Capture the cell that displays the provided text and extract its [x, y] central coordinate. 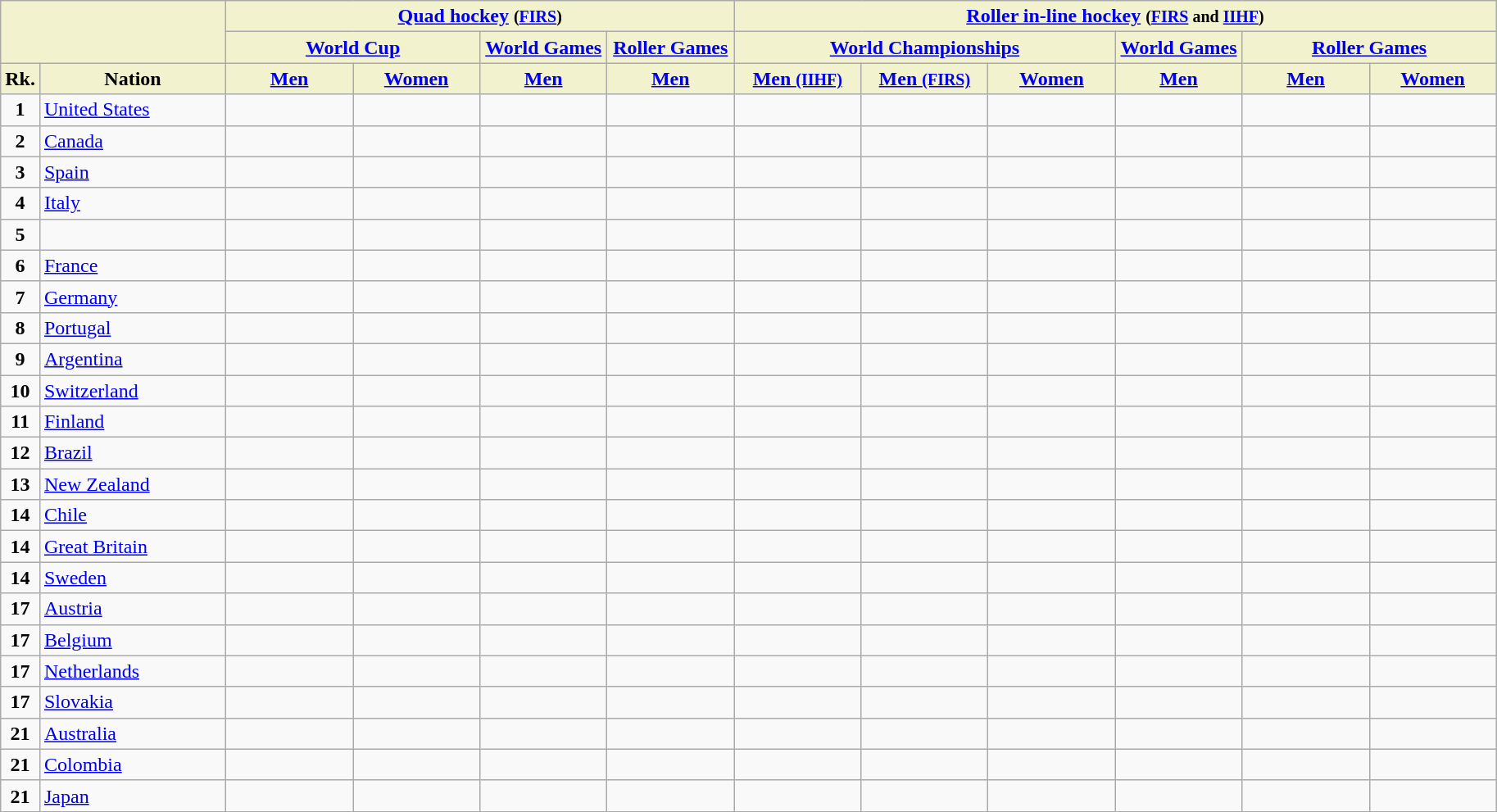
11 [20, 422]
13 [20, 484]
Italy [133, 203]
Men (FIRS) [924, 79]
Germany [133, 297]
Australia [133, 733]
Sweden [133, 578]
World Championships [924, 48]
Canada [133, 141]
10 [20, 391]
7 [20, 297]
9 [20, 359]
Portugal [133, 328]
Argentina [133, 359]
United States [133, 110]
2 [20, 141]
5 [20, 234]
Men (IIHF) [798, 79]
6 [20, 265]
8 [20, 328]
3 [20, 172]
Spain [133, 172]
Slovakia [133, 702]
Colombia [133, 764]
Belgium [133, 640]
4 [20, 203]
Japan [133, 796]
Chile [133, 515]
Quad hockey (FIRS) [480, 16]
World Cup [353, 48]
New Zealand [133, 484]
Roller in-line hockey (FIRS and IIHF) [1115, 16]
1 [20, 110]
Rk. [20, 79]
Finland [133, 422]
Switzerland [133, 391]
Austria [133, 609]
Brazil [133, 453]
Nation [133, 79]
Netherlands [133, 671]
France [133, 265]
12 [20, 453]
Great Britain [133, 547]
